From the cell containing the given text, extract its center point as [X, Y] coordinate. 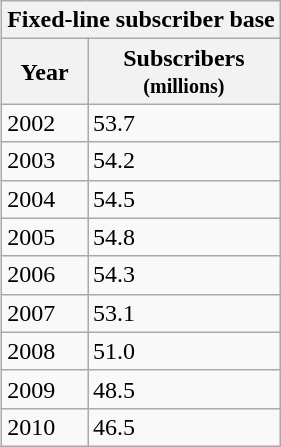
53.7 [184, 123]
Year [45, 72]
Fixed-line subscriber base [142, 20]
51.0 [184, 351]
54.2 [184, 161]
2007 [45, 313]
54.3 [184, 275]
54.5 [184, 199]
2008 [45, 351]
2006 [45, 275]
48.5 [184, 389]
2003 [45, 161]
2009 [45, 389]
54.8 [184, 237]
2005 [45, 237]
2010 [45, 427]
53.1 [184, 313]
2004 [45, 199]
Subscribers(millions) [184, 72]
46.5 [184, 427]
2002 [45, 123]
